Return [X, Y] of the center of cell containing provided text 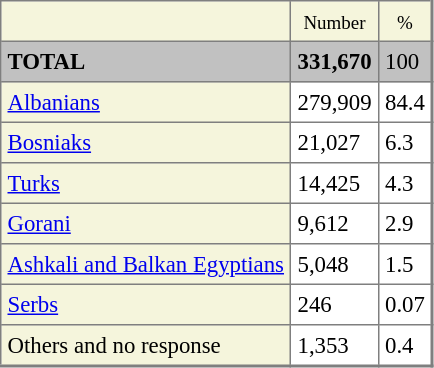
84.4 [405, 102]
TOTAL [146, 61]
1.5 [405, 264]
2.9 [405, 223]
1,353 [335, 346]
Number [335, 21]
246 [335, 304]
Others and no response [146, 346]
14,425 [335, 183]
Albanians [146, 102]
Bosniaks [146, 142]
21,027 [335, 142]
0.07 [405, 304]
6.3 [405, 142]
Gorani [146, 223]
0.4 [405, 346]
5,048 [335, 264]
100 [405, 61]
9,612 [335, 223]
Ashkali and Balkan Egyptians [146, 264]
Turks [146, 183]
279,909 [335, 102]
Serbs [146, 304]
4.3 [405, 183]
331,670 [335, 61]
% [405, 21]
